Identify which cell holds the provided text, then report its (x, y) central coordinate. 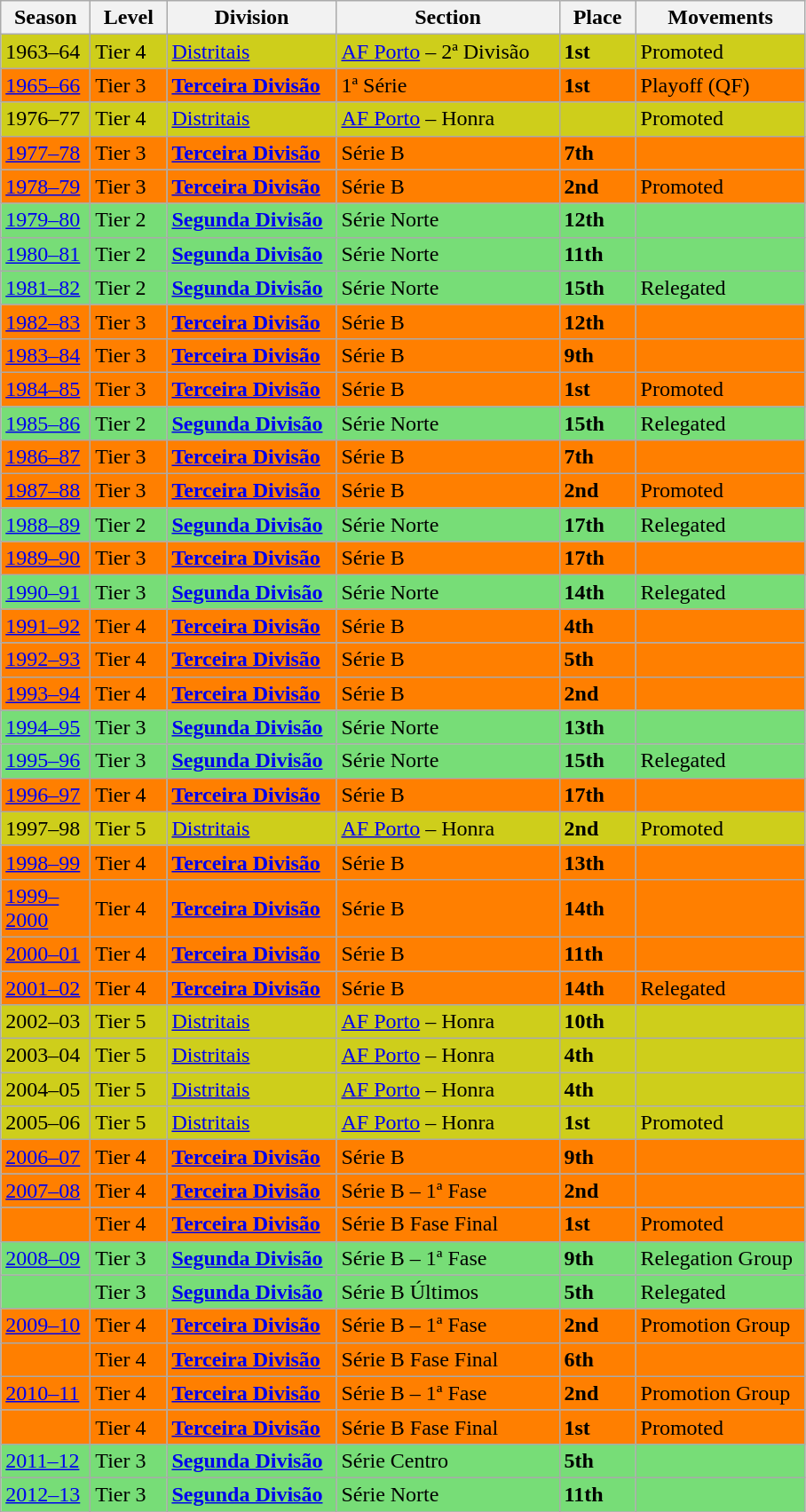
Division (252, 18)
2005–06 (46, 1123)
Movements (721, 18)
2008–09 (46, 1258)
1963–64 (46, 51)
1998–99 (46, 862)
1979–80 (46, 220)
AF Porto – 2ª Divisão (447, 51)
Série Centro (447, 1461)
1993–94 (46, 693)
1976–77 (46, 119)
Level (129, 18)
2002–03 (46, 1022)
2009–10 (46, 1326)
2001–02 (46, 988)
Place (597, 18)
1985–86 (46, 424)
1996–97 (46, 795)
1986–87 (46, 457)
1965–66 (46, 85)
1994–95 (46, 727)
2011–12 (46, 1461)
2003–04 (46, 1056)
1991–92 (46, 626)
Relegation Group (721, 1258)
6th (597, 1359)
2010–11 (46, 1393)
1980–81 (46, 254)
2000–01 (46, 954)
1988–89 (46, 525)
1989–90 (46, 558)
2007–08 (46, 1191)
Season (46, 18)
1997–98 (46, 828)
1978–79 (46, 186)
Playoff (QF) (721, 85)
1981–82 (46, 288)
1983–84 (46, 355)
10th (597, 1022)
1999–2000 (46, 907)
1992–93 (46, 660)
1987–88 (46, 491)
2012–13 (46, 1494)
1984–85 (46, 389)
1995–96 (46, 761)
1982–83 (46, 321)
2006–07 (46, 1157)
1977–78 (46, 153)
1ª Série (447, 85)
Section (447, 18)
1990–91 (46, 592)
Série B Últimos (447, 1292)
2004–05 (46, 1089)
